Scan for the cell matching the given text and deliver its [X, Y] coordinate at center. 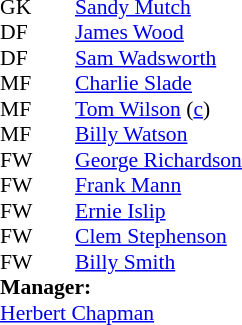
Billy Watson [158, 135]
Ernie Islip [158, 211]
Frank Mann [158, 185]
Sam Wadsworth [158, 58]
James Wood [158, 33]
George Richardson [158, 160]
Clem Stephenson [158, 237]
Tom Wilson (c) [158, 109]
Charlie Slade [158, 83]
Manager: [121, 287]
Billy Smith [158, 262]
